Scan for the cell matching the given text and deliver its [x, y] coordinate at center. 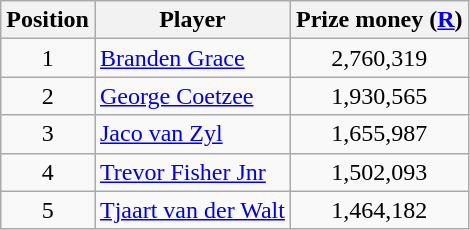
Tjaart van der Walt [192, 210]
George Coetzee [192, 96]
1 [48, 58]
Player [192, 20]
1,930,565 [379, 96]
1,502,093 [379, 172]
2 [48, 96]
2,760,319 [379, 58]
1,464,182 [379, 210]
1,655,987 [379, 134]
3 [48, 134]
Position [48, 20]
4 [48, 172]
5 [48, 210]
Jaco van Zyl [192, 134]
Trevor Fisher Jnr [192, 172]
Prize money (R) [379, 20]
Branden Grace [192, 58]
